Return (X, Y) of the center of cell containing provided text 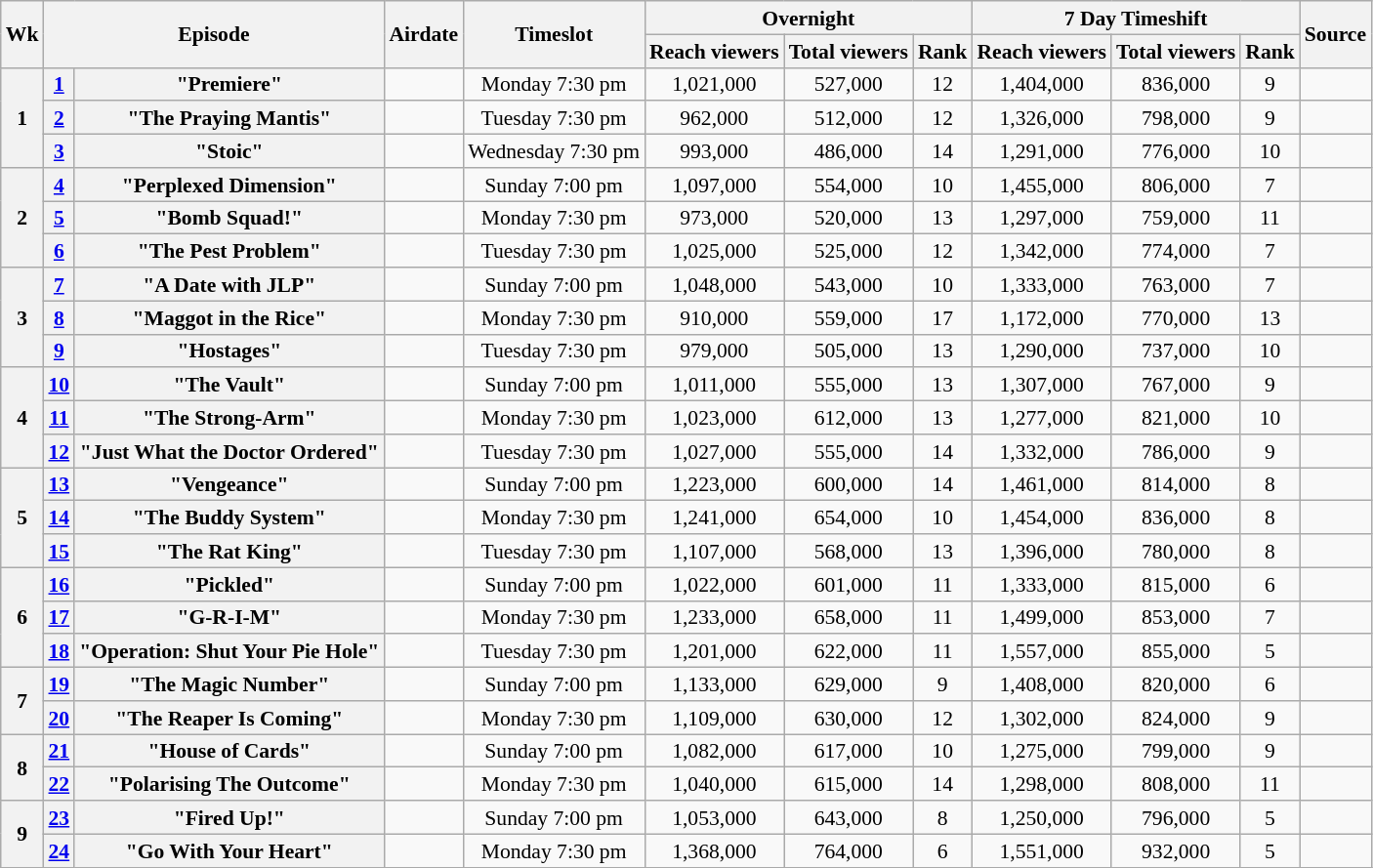
Wk (22, 34)
520,000 (849, 218)
"Pickled" (229, 584)
1,461,000 (1041, 484)
855,000 (1176, 651)
"Fired Up!" (229, 817)
"The Strong-Arm" (229, 418)
1,277,000 (1041, 418)
763,000 (1176, 284)
622,000 (849, 651)
601,000 (849, 584)
Source (1336, 34)
654,000 (849, 517)
"Polarising The Outcome" (229, 784)
"G-R-I-M" (229, 617)
821,000 (1176, 418)
1,499,000 (1041, 617)
629,000 (849, 684)
"The Magic Number" (229, 684)
806,000 (1176, 185)
1,332,000 (1041, 451)
1,048,000 (715, 284)
1,201,000 (715, 651)
1,223,000 (715, 484)
1,298,000 (1041, 784)
"Operation: Shut Your Pie Hole" (229, 651)
1,326,000 (1041, 118)
1,302,000 (1041, 718)
617,000 (849, 751)
527,000 (849, 84)
1,011,000 (715, 385)
776,000 (1176, 151)
1,233,000 (715, 617)
"Hostages" (229, 351)
15 (59, 551)
1,557,000 (1041, 651)
1,275,000 (1041, 751)
824,000 (1176, 718)
853,000 (1176, 617)
767,000 (1176, 385)
525,000 (849, 251)
1,290,000 (1041, 351)
20 (59, 718)
"Perplexed Dimension" (229, 185)
798,000 (1176, 118)
1,107,000 (715, 551)
18 (59, 651)
815,000 (1176, 584)
993,000 (715, 151)
600,000 (849, 484)
23 (59, 817)
512,000 (849, 118)
"Vengeance" (229, 484)
786,000 (1176, 451)
1,454,000 (1041, 517)
1,040,000 (715, 784)
"Premiere" (229, 84)
Overnight (809, 18)
1,027,000 (715, 451)
764,000 (849, 850)
820,000 (1176, 684)
1,404,000 (1041, 84)
630,000 (849, 718)
Episode (213, 34)
19 (59, 684)
770,000 (1176, 317)
24 (59, 850)
"A Date with JLP" (229, 284)
759,000 (1176, 218)
505,000 (849, 351)
910,000 (715, 317)
774,000 (1176, 251)
1,250,000 (1041, 817)
21 (59, 751)
658,000 (849, 617)
"Stoic" (229, 151)
559,000 (849, 317)
"Bomb Squad!" (229, 218)
1,455,000 (1041, 185)
"Go With Your Heart" (229, 850)
"The Pest Problem" (229, 251)
808,000 (1176, 784)
1,022,000 (715, 584)
799,000 (1176, 751)
1,241,000 (715, 517)
1,368,000 (715, 850)
486,000 (849, 151)
22 (59, 784)
1,133,000 (715, 684)
"The Buddy System" (229, 517)
643,000 (849, 817)
615,000 (849, 784)
979,000 (715, 351)
1,172,000 (1041, 317)
612,000 (849, 418)
973,000 (715, 218)
1,342,000 (1041, 251)
1,396,000 (1041, 551)
"The Praying Mantis" (229, 118)
"Just What the Doctor Ordered" (229, 451)
932,000 (1176, 850)
16 (59, 584)
814,000 (1176, 484)
1,021,000 (715, 84)
Airdate (424, 34)
554,000 (849, 185)
1,297,000 (1041, 218)
543,000 (849, 284)
"The Reaper Is Coming" (229, 718)
1,307,000 (1041, 385)
Timeslot (554, 34)
1,097,000 (715, 185)
"The Vault" (229, 385)
568,000 (849, 551)
1,291,000 (1041, 151)
"Maggot in the Rice" (229, 317)
796,000 (1176, 817)
962,000 (715, 118)
Wednesday 7:30 pm (554, 151)
"House of Cards" (229, 751)
1,551,000 (1041, 850)
1,408,000 (1041, 684)
"The Rat King" (229, 551)
1,109,000 (715, 718)
1,025,000 (715, 251)
737,000 (1176, 351)
780,000 (1176, 551)
1,082,000 (715, 751)
1,023,000 (715, 418)
1,053,000 (715, 817)
7 Day Timeshift (1135, 18)
